For the text-containing cell, return its midpoint in (x, y) coordinate format. 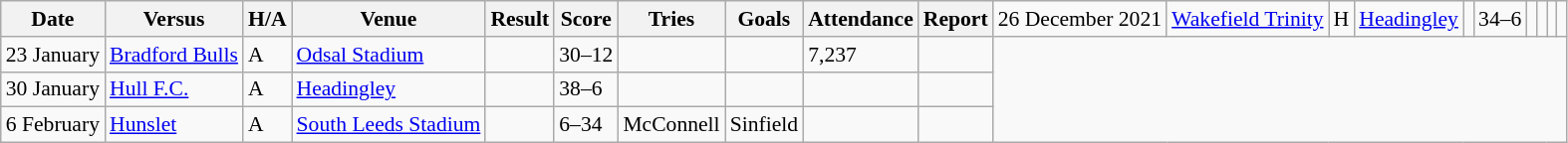
Tries (671, 19)
McConnell (671, 125)
Goals (764, 19)
Hunslet (173, 125)
Sinfield (764, 125)
6 February (53, 125)
South Leeds Stadium (389, 125)
7,237 (861, 55)
Wakefield Trinity (1247, 19)
Venue (389, 19)
30–12 (586, 55)
Odsal Stadium (389, 55)
Score (586, 19)
H (1342, 19)
Report (956, 19)
Hull F.C. (173, 89)
H/A (267, 19)
6–34 (586, 125)
Bradford Bulls (173, 55)
Attendance (861, 19)
Date (53, 19)
34–6 (1500, 19)
23 January (53, 55)
26 December 2021 (1080, 19)
Result (520, 19)
30 January (53, 89)
Versus (173, 19)
38–6 (586, 89)
